Locate the cell with the specified text and output its (x, y) center coordinate. 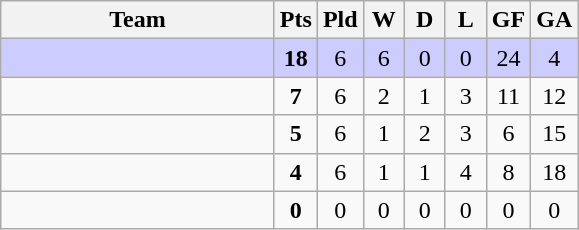
W (384, 20)
11 (508, 96)
8 (508, 172)
15 (554, 134)
12 (554, 96)
D (424, 20)
GF (508, 20)
Pld (340, 20)
7 (296, 96)
GA (554, 20)
L (466, 20)
Team (138, 20)
Pts (296, 20)
24 (508, 58)
5 (296, 134)
